Scan for the cell matching the given text and deliver its (X, Y) coordinate at center. 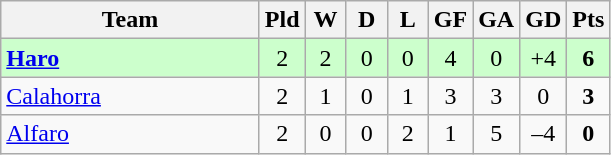
L (408, 20)
Pts (588, 20)
6 (588, 58)
Team (130, 20)
Calahorra (130, 96)
4 (450, 58)
GF (450, 20)
W (326, 20)
D (366, 20)
+4 (544, 58)
–4 (544, 134)
Pld (282, 20)
GD (544, 20)
Haro (130, 58)
Alfaro (130, 134)
GA (496, 20)
5 (496, 134)
